From the cell containing the given text, extract its center point as (x, y) coordinate. 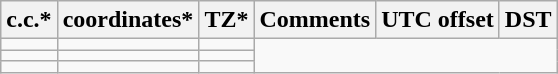
TZ* (226, 20)
DST (528, 20)
coordinates* (128, 20)
c.c.* (29, 20)
Comments (315, 20)
UTC offset (438, 20)
